From the cell containing the given text, extract its center point as (x, y) coordinate. 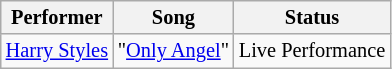
Song (174, 17)
"Only Angel" (174, 51)
Harry Styles (57, 51)
Live Performance (312, 51)
Performer (57, 17)
Status (312, 17)
